Pinpoint the cell where the given text exists, returning its (x, y) midpoint coordinate. 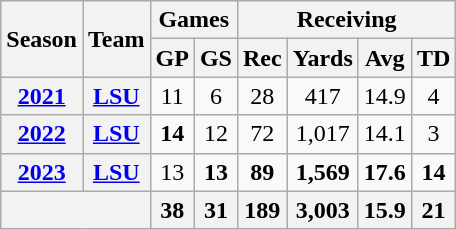
1,569 (322, 172)
Games (194, 20)
Receiving (346, 20)
21 (433, 210)
3 (433, 134)
3,003 (322, 210)
1,017 (322, 134)
TD (433, 58)
11 (172, 96)
28 (262, 96)
14.9 (384, 96)
Season (42, 39)
Team (116, 39)
GP (172, 58)
417 (322, 96)
38 (172, 210)
Yards (322, 58)
Rec (262, 58)
2023 (42, 172)
15.9 (384, 210)
6 (216, 96)
89 (262, 172)
12 (216, 134)
14.1 (384, 134)
189 (262, 210)
17.6 (384, 172)
2021 (42, 96)
4 (433, 96)
31 (216, 210)
Avg (384, 58)
2022 (42, 134)
GS (216, 58)
72 (262, 134)
